Return [x, y] of the center of cell containing provided text 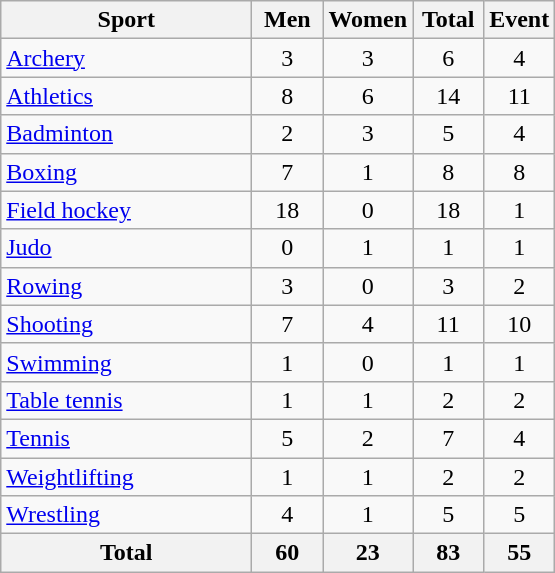
Badminton [126, 134]
10 [520, 324]
Women [368, 20]
Shooting [126, 324]
55 [520, 553]
Weightlifting [126, 477]
60 [288, 553]
Tennis [126, 438]
Men [288, 20]
23 [368, 553]
83 [448, 553]
Wrestling [126, 515]
Athletics [126, 96]
Event [520, 20]
Rowing [126, 286]
Table tennis [126, 400]
Swimming [126, 362]
Sport [126, 20]
Field hockey [126, 210]
14 [448, 96]
Judo [126, 248]
Archery [126, 58]
Boxing [126, 172]
